Search for the cell housing the specified text and yield its (X, Y) center coordinate. 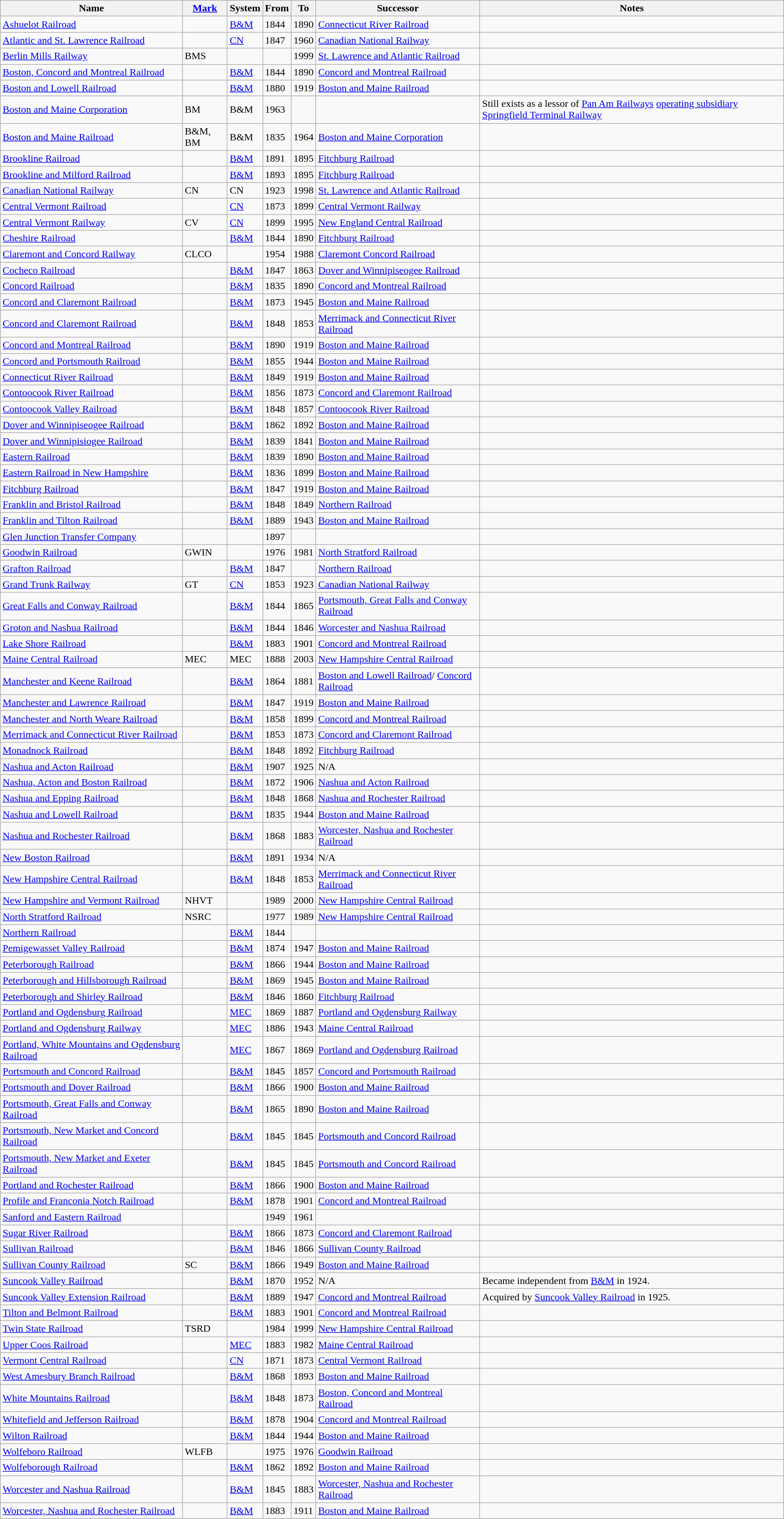
Nashua, Acton and Boston Railroad (91, 783)
1870 (277, 1281)
1887 (303, 1012)
1995 (303, 222)
1888 (277, 659)
Pemigewasset Valley Railroad (91, 948)
Portsmouth, New Market and Concord Railroad (91, 1136)
1860 (303, 996)
Notes (632, 8)
Wolfeboro Railroad (91, 1452)
1988 (303, 254)
1954 (277, 254)
From (277, 8)
Successor (398, 8)
1886 (277, 1028)
Wilton Railroad (91, 1436)
Grand Trunk Railway (91, 584)
Whitefield and Jefferson Railroad (91, 1420)
Groton and Nashua Railroad (91, 628)
Eastern Railroad in New Hampshire (91, 473)
Manchester and Lawrence Railroad (91, 703)
Glen Junction Transfer Company (91, 537)
Portland and Rochester Railroad (91, 1185)
1872 (277, 783)
2003 (303, 659)
1874 (277, 948)
1858 (277, 718)
Manchester and North Weare Railroad (91, 718)
1880 (277, 88)
B&M, BM (205, 137)
BMS (205, 56)
1977 (277, 917)
Portland, White Mountains and Ogdensburg Railroad (91, 1050)
Wolfeborough Railroad (91, 1467)
1881 (303, 681)
1998 (303, 190)
Claremont and Concord Railway (91, 254)
CV (205, 222)
Peterborough Railroad (91, 964)
1867 (277, 1050)
Dover and Winnipisiogee Railroad (91, 441)
Profile and Franconia Notch Railroad (91, 1201)
NHVT (205, 901)
GWIN (205, 553)
Suncook Valley Railroad (91, 1281)
New England Central Railroad (398, 222)
1963 (277, 110)
Portsmouth and Dover Railroad (91, 1088)
1982 (303, 1344)
Cheshire Railroad (91, 238)
NSRC (205, 917)
Twin State Railroad (91, 1328)
Became independent from B&M in 1924. (632, 1281)
Brookline Railroad (91, 158)
1906 (303, 783)
Franklin and Bristol Railroad (91, 505)
Still exists as a lessor of Pan Am Railways operating subsidiary Springfield Terminal Railway (632, 110)
1871 (277, 1361)
White Mountains Railroad (91, 1398)
1975 (277, 1452)
SC (205, 1265)
Peterborough and Hillsborough Railroad (91, 980)
West Amesbury Branch Railroad (91, 1377)
Boston and Lowell Railroad (91, 88)
Portsmouth, New Market and Exeter Railroad (91, 1164)
Name (91, 8)
Nashua and Lowell Railroad (91, 814)
Eastern Railroad (91, 457)
Acquired by Suncook Valley Railroad in 1925. (632, 1297)
1925 (303, 766)
1836 (277, 473)
Sugar River Railroad (91, 1233)
Grafton Railroad (91, 568)
Ashuelot Railroad (91, 24)
Berlin Mills Railway (91, 56)
Franklin and Tilton Railroad (91, 521)
Atlantic and St. Lawrence Railroad (91, 40)
Lake Shore Railroad (91, 643)
1897 (277, 537)
Cocheco Railroad (91, 270)
Great Falls and Conway Railroad (91, 606)
System (245, 8)
1984 (277, 1328)
1981 (303, 553)
Sullivan Railroad (91, 1249)
1904 (303, 1420)
New Boston Railroad (91, 858)
1952 (303, 1281)
Brookline and Milford Railroad (91, 174)
1841 (303, 441)
Nashua and Epping Railroad (91, 798)
Vermont Central Railroad (91, 1361)
1911 (303, 1511)
Contoocook Valley Railroad (91, 409)
Suncook Valley Extension Railroad (91, 1297)
Manchester and Keene Railroad (91, 681)
1856 (277, 393)
BM (205, 110)
Peterborough and Shirley Railroad (91, 996)
1907 (277, 766)
Boston and Lowell Railroad/ Concord Railroad (398, 681)
TSRD (205, 1328)
Mark (205, 8)
To (303, 8)
Sanford and Eastern Railroad (91, 1217)
1863 (303, 270)
Concord Railroad (91, 286)
1864 (277, 681)
Tilton and Belmont Railroad (91, 1312)
1964 (303, 137)
1934 (303, 858)
WLFB (205, 1452)
1961 (303, 1217)
Upper Coos Railroad (91, 1344)
CLCO (205, 254)
1960 (303, 40)
New Hampshire and Vermont Railroad (91, 901)
Monadnock Railroad (91, 750)
GT (205, 584)
2000 (303, 901)
1855 (277, 361)
Claremont Concord Railroad (398, 254)
